Provide the [x, y] coordinate of the cell's center where the given text is located.  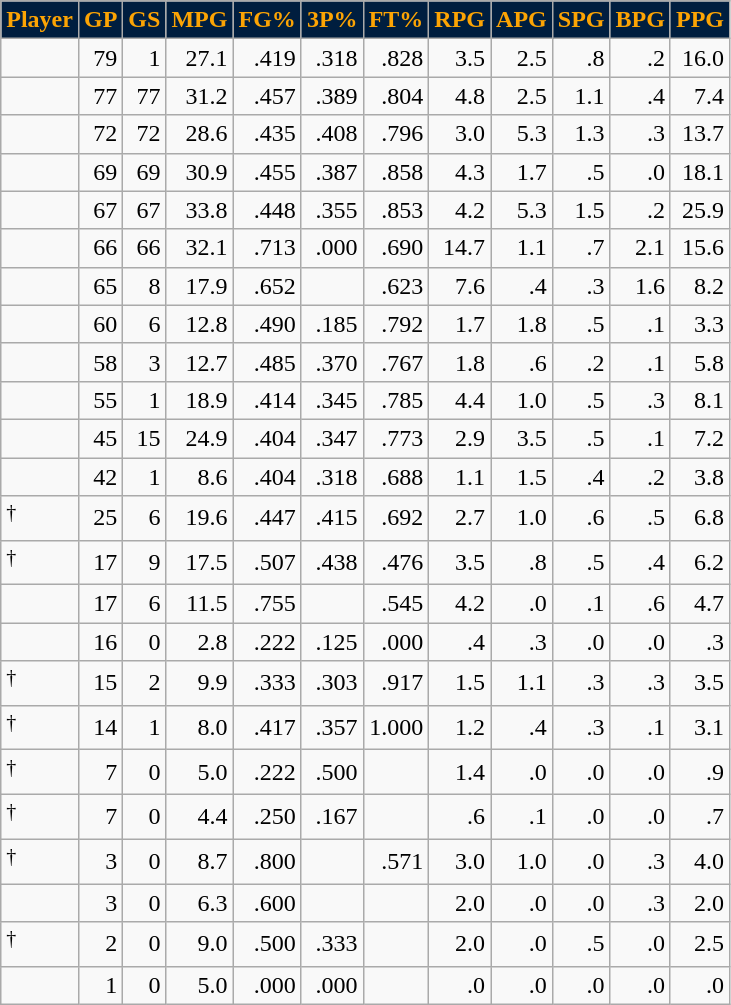
3P% [332, 20]
3.3 [700, 324]
1.000 [396, 728]
65 [100, 286]
.545 [396, 604]
6.2 [700, 562]
.652 [267, 286]
17.5 [200, 562]
12.7 [200, 362]
11.5 [200, 604]
27.1 [200, 58]
.303 [332, 684]
.415 [332, 518]
2.8 [200, 642]
.345 [332, 400]
7.4 [700, 96]
.490 [267, 324]
GS [144, 20]
18.1 [700, 172]
.917 [396, 684]
45 [100, 438]
.853 [396, 210]
7.6 [460, 286]
58 [100, 362]
.773 [396, 438]
BPG [640, 20]
9.0 [200, 944]
24.9 [200, 438]
7.2 [700, 438]
8.0 [200, 728]
SPG [581, 20]
.792 [396, 324]
RPG [460, 20]
2.7 [460, 518]
9.9 [200, 684]
.785 [396, 400]
17.9 [200, 286]
.185 [332, 324]
.476 [396, 562]
.713 [267, 248]
15.6 [700, 248]
FT% [396, 20]
16 [100, 642]
9 [144, 562]
4.0 [700, 862]
Player [40, 20]
GP [100, 20]
.828 [396, 58]
.448 [267, 210]
2.9 [460, 438]
.387 [332, 172]
8 [144, 286]
16.0 [700, 58]
14.7 [460, 248]
.485 [267, 362]
.623 [396, 286]
.457 [267, 96]
.167 [332, 816]
1.6 [640, 286]
.125 [332, 642]
PPG [700, 20]
.447 [267, 518]
32.1 [200, 248]
13.7 [700, 134]
.688 [396, 477]
.370 [332, 362]
.438 [332, 562]
.357 [332, 728]
19.6 [200, 518]
8.7 [200, 862]
.571 [396, 862]
MPG [200, 20]
18.9 [200, 400]
FG% [267, 20]
1.2 [460, 728]
.600 [267, 903]
3.1 [700, 728]
4.8 [460, 96]
.804 [396, 96]
.767 [396, 362]
.9 [700, 772]
.435 [267, 134]
.408 [332, 134]
5.8 [700, 362]
.419 [267, 58]
.389 [332, 96]
.417 [267, 728]
.755 [267, 604]
30.9 [200, 172]
3.8 [700, 477]
.250 [267, 816]
33.8 [200, 210]
.355 [332, 210]
APG [522, 20]
.507 [267, 562]
.858 [396, 172]
31.2 [200, 96]
.800 [267, 862]
6.3 [200, 903]
2.1 [640, 248]
12.8 [200, 324]
55 [100, 400]
1.3 [581, 134]
.455 [267, 172]
60 [100, 324]
25.9 [700, 210]
42 [100, 477]
.796 [396, 134]
.414 [267, 400]
8.1 [700, 400]
28.6 [200, 134]
4.7 [700, 604]
.692 [396, 518]
1.4 [460, 772]
6.8 [700, 518]
14 [100, 728]
25 [100, 518]
.690 [396, 248]
4.3 [460, 172]
.347 [332, 438]
79 [100, 58]
8.6 [200, 477]
8.2 [700, 286]
